Output the (x, y) coordinate of the center of the cell containing the given text.  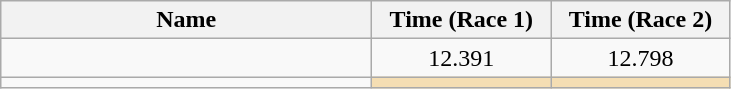
12.391 (462, 58)
12.798 (640, 58)
Time (Race 2) (640, 20)
Name (186, 20)
Time (Race 1) (462, 20)
